Identify which cell holds the provided text, then report its (X, Y) central coordinate. 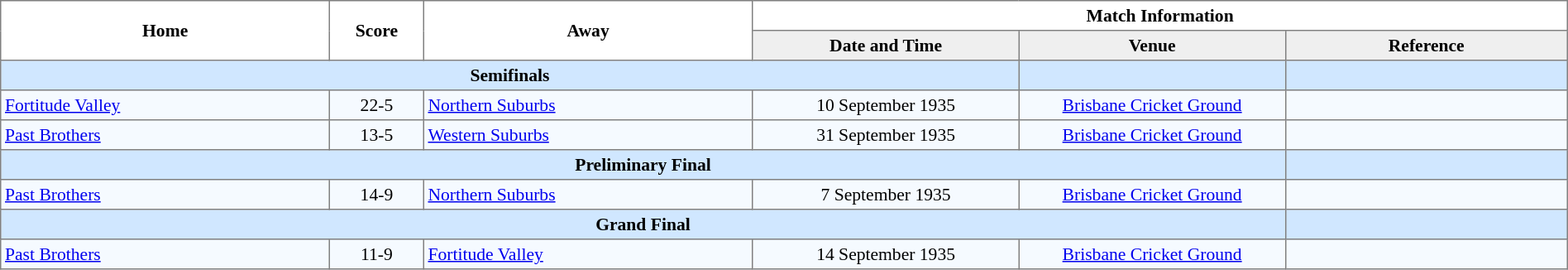
31 September 1935 (886, 135)
22-5 (377, 105)
Venue (1152, 46)
Grand Final (643, 224)
Date and Time (886, 46)
14-9 (377, 195)
Away (588, 31)
Preliminary Final (643, 165)
14 September 1935 (886, 254)
Match Information (1159, 16)
Home (165, 31)
10 September 1935 (886, 105)
Score (377, 31)
13-5 (377, 135)
Western Suburbs (588, 135)
7 September 1935 (886, 195)
11-9 (377, 254)
Semifinals (509, 75)
Reference (1426, 46)
